Return the [X, Y] coordinate for the center point of the cell that contains the specified text.  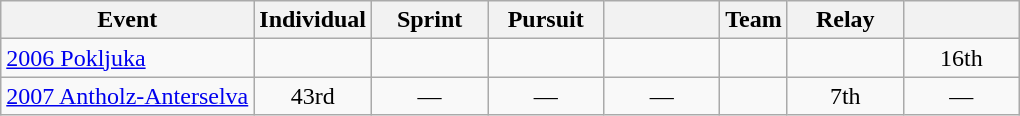
2006 Pokljuka [128, 58]
Relay [845, 20]
43rd [313, 96]
Team [754, 20]
Event [128, 20]
7th [845, 96]
2007 Antholz-Anterselva [128, 96]
Pursuit [546, 20]
Sprint [430, 20]
16th [961, 58]
Individual [313, 20]
